Detect which cell encompasses the target text, then output its [x, y] center coordinate. 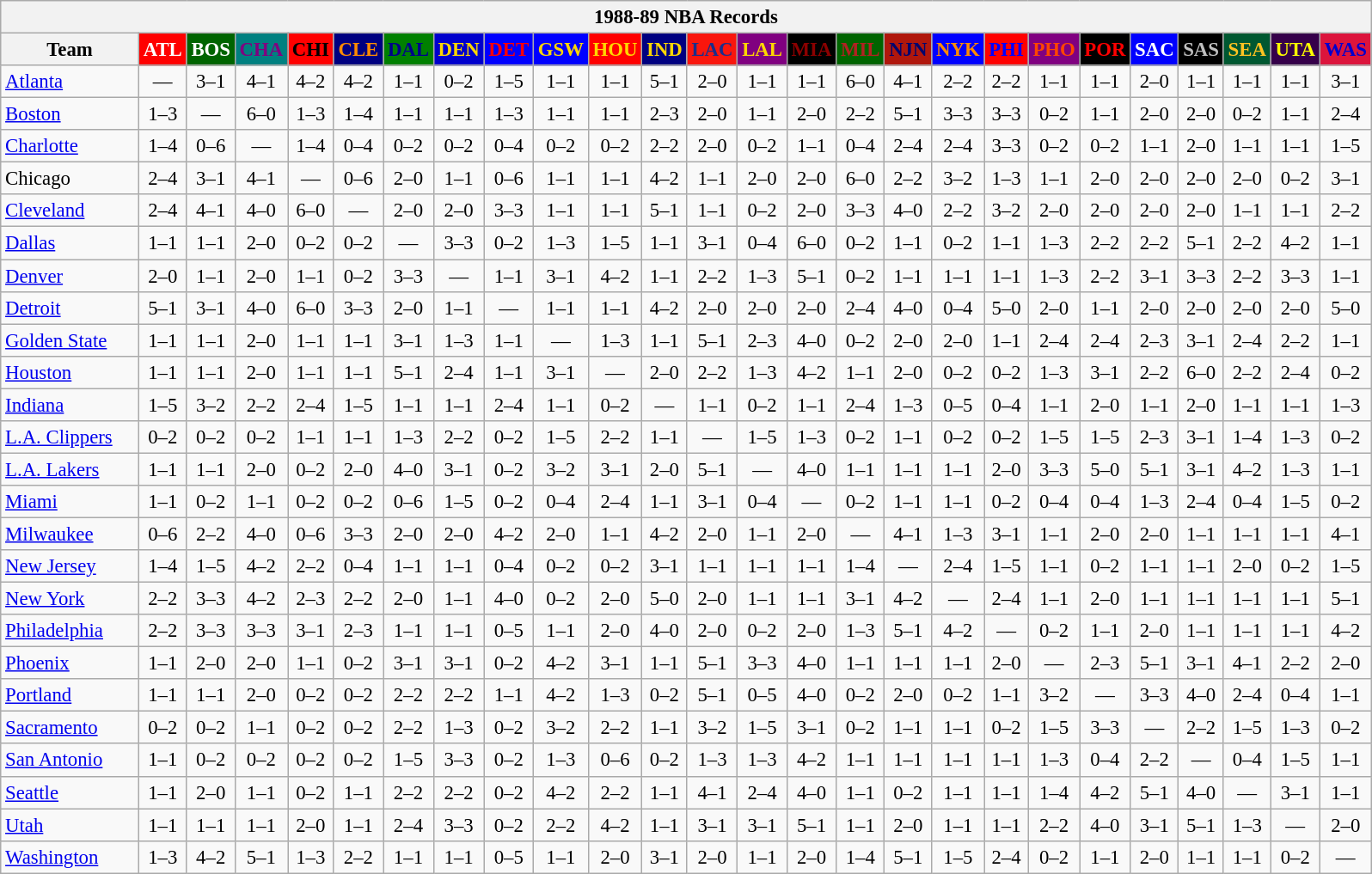
SEA [1246, 50]
MIA [812, 50]
IND [665, 50]
SAS [1201, 50]
CHA [261, 50]
New York [70, 599]
Denver [70, 276]
CHI [310, 50]
Seattle [70, 792]
PHI [1006, 50]
Boston [70, 114]
Milwaukee [70, 534]
Utah [70, 825]
Charlotte [70, 146]
Detroit [70, 308]
Phoenix [70, 663]
DEN [459, 50]
HOU [616, 50]
Philadelphia [70, 631]
L.A. Lakers [70, 469]
DAL [409, 50]
Golden State [70, 340]
CLE [358, 50]
New Jersey [70, 566]
MIL [861, 50]
WAS [1345, 50]
Washington [70, 857]
BOS [211, 50]
Sacramento [70, 728]
San Antonio [70, 761]
PHO [1054, 50]
LAC [712, 50]
Cleveland [70, 211]
DET [509, 50]
GSW [560, 50]
LAL [762, 50]
Atlanta [70, 82]
Indiana [70, 405]
Houston [70, 372]
NJN [908, 50]
Team [70, 50]
SAC [1155, 50]
NYK [958, 50]
Chicago [70, 179]
L.A. Clippers [70, 437]
Miami [70, 502]
UTA [1295, 50]
ATL [162, 50]
Portland [70, 695]
Dallas [70, 243]
POR [1106, 50]
1988-89 NBA Records [686, 17]
